Provide the [x, y] coordinate of the cell's center where the given text is located.  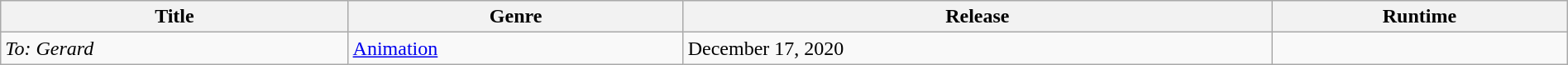
Animation [516, 48]
Release [978, 17]
Title [174, 17]
Runtime [1420, 17]
Genre [516, 17]
December 17, 2020 [978, 48]
To: Gerard [174, 48]
